Detect which cell encompasses the target text, then output its [X, Y] center coordinate. 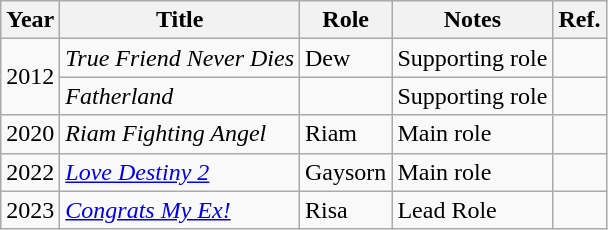
Title [180, 20]
Lead Role [472, 210]
2020 [30, 134]
True Friend Never Dies [180, 58]
Love Destiny 2 [180, 172]
Gaysorn [346, 172]
Congrats My Ex! [180, 210]
Notes [472, 20]
2012 [30, 77]
2023 [30, 210]
Role [346, 20]
Dew [346, 58]
Riam Fighting Angel [180, 134]
Risa [346, 210]
Fatherland [180, 96]
Riam [346, 134]
Year [30, 20]
2022 [30, 172]
Ref. [580, 20]
